Return (X, Y) of the center of cell containing provided text 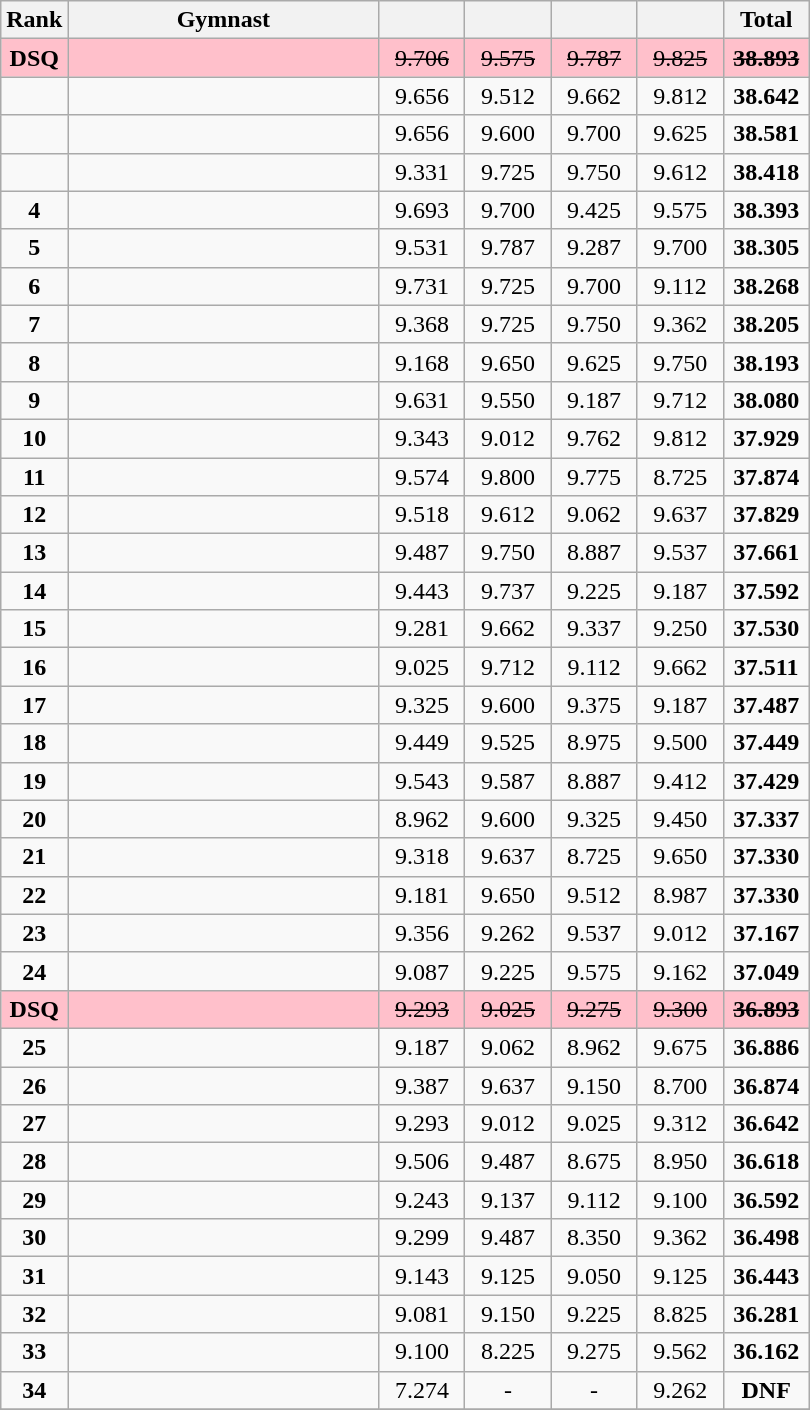
37.829 (766, 515)
9.574 (422, 477)
36.893 (766, 1009)
9.387 (422, 1085)
12 (34, 515)
9.337 (594, 629)
18 (34, 743)
17 (34, 705)
26 (34, 1085)
37.429 (766, 781)
36.886 (766, 1047)
37.487 (766, 705)
9.693 (422, 210)
28 (34, 1162)
9 (34, 400)
37.530 (766, 629)
36.592 (766, 1200)
DNF (766, 1390)
9.775 (594, 477)
9.800 (508, 477)
14 (34, 591)
5 (34, 248)
8.675 (594, 1162)
6 (34, 286)
8 (34, 362)
8.950 (680, 1162)
11 (34, 477)
27 (34, 1124)
30 (34, 1238)
9.525 (508, 743)
24 (34, 971)
Total (766, 20)
38.642 (766, 96)
9.368 (422, 324)
38.418 (766, 172)
36.443 (766, 1276)
37.511 (766, 667)
9.137 (508, 1200)
36.162 (766, 1352)
37.661 (766, 553)
9.543 (422, 781)
9.550 (508, 400)
9.500 (680, 743)
9.287 (594, 248)
36.498 (766, 1238)
9.081 (422, 1314)
20 (34, 819)
23 (34, 933)
37.874 (766, 477)
21 (34, 857)
9.706 (422, 58)
9.312 (680, 1124)
37.929 (766, 438)
13 (34, 553)
4 (34, 210)
9.243 (422, 1200)
36.642 (766, 1124)
9.825 (680, 58)
9.631 (422, 400)
9.737 (508, 591)
8.987 (680, 895)
38.893 (766, 58)
9.300 (680, 1009)
38.205 (766, 324)
9.356 (422, 933)
38.080 (766, 400)
9.162 (680, 971)
15 (34, 629)
25 (34, 1047)
37.337 (766, 819)
9.412 (680, 781)
36.281 (766, 1314)
8.225 (508, 1352)
9.587 (508, 781)
9.450 (680, 819)
9.375 (594, 705)
37.167 (766, 933)
9.518 (422, 515)
16 (34, 667)
9.531 (422, 248)
9.050 (594, 1276)
9.281 (422, 629)
8.700 (680, 1085)
Gymnast (224, 20)
9.731 (422, 286)
38.305 (766, 248)
37.049 (766, 971)
10 (34, 438)
9.762 (594, 438)
31 (34, 1276)
8.350 (594, 1238)
36.618 (766, 1162)
7 (34, 324)
9.343 (422, 438)
9.250 (680, 629)
9.425 (594, 210)
37.592 (766, 591)
38.268 (766, 286)
36.874 (766, 1085)
9.087 (422, 971)
38.193 (766, 362)
9.506 (422, 1162)
9.168 (422, 362)
19 (34, 781)
9.181 (422, 895)
38.393 (766, 210)
33 (34, 1352)
Rank (34, 20)
9.449 (422, 743)
9.331 (422, 172)
29 (34, 1200)
9.318 (422, 857)
32 (34, 1314)
22 (34, 895)
9.443 (422, 591)
8.825 (680, 1314)
9.299 (422, 1238)
34 (34, 1390)
8.975 (594, 743)
9.562 (680, 1352)
9.143 (422, 1276)
9.675 (680, 1047)
38.581 (766, 134)
7.274 (422, 1390)
37.449 (766, 743)
